For the text-containing cell, return its midpoint in [X, Y] coordinate format. 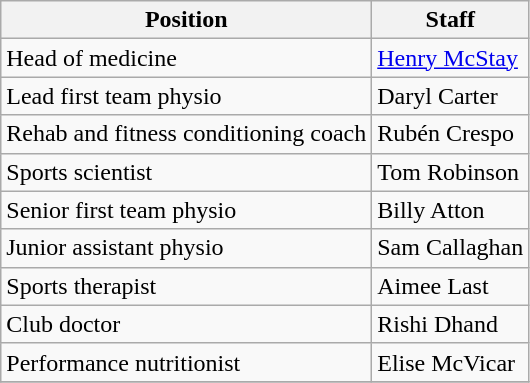
Senior first team physio [186, 210]
Sports scientist [186, 172]
Sam Callaghan [450, 248]
Billy Atton [450, 210]
Tom Robinson [450, 172]
Rishi Dhand [450, 324]
Elise McVicar [450, 362]
Lead first team physio [186, 96]
Junior assistant physio [186, 248]
Rehab and fitness conditioning coach [186, 134]
Performance nutritionist [186, 362]
Aimee Last [450, 286]
Head of medicine [186, 58]
Staff [450, 20]
Rubén Crespo [450, 134]
Henry McStay [450, 58]
Sports therapist [186, 286]
Club doctor [186, 324]
Daryl Carter [450, 96]
Position [186, 20]
